Output the (X, Y) coordinate of the center of the cell containing the given text.  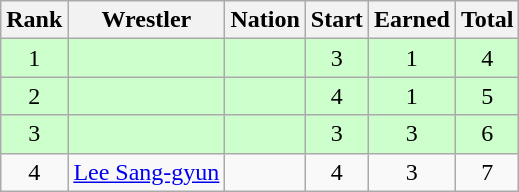
5 (487, 96)
Earned (412, 20)
Total (487, 20)
2 (34, 96)
Lee Sang-gyun (146, 172)
Rank (34, 20)
6 (487, 134)
Nation (265, 20)
Wrestler (146, 20)
Start (336, 20)
7 (487, 172)
